Find where the given text appears and provide that cell's center as (X, Y) coordinate. 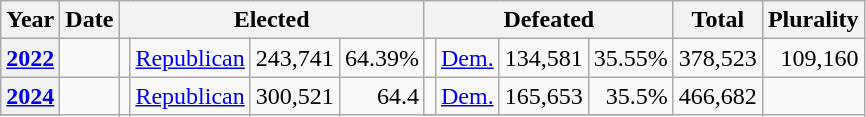
300,521 (294, 96)
Date (90, 20)
35.5% (630, 96)
Plurality (813, 20)
165,653 (544, 96)
35.55% (630, 58)
64.4 (382, 96)
2024 (30, 96)
Total (718, 20)
Year (30, 20)
Elected (272, 20)
109,160 (813, 58)
243,741 (294, 58)
466,682 (718, 96)
64.39% (382, 58)
134,581 (544, 58)
378,523 (718, 58)
Defeated (548, 20)
2022 (30, 58)
